Find where the given text appears and provide that cell's center as (X, Y) coordinate. 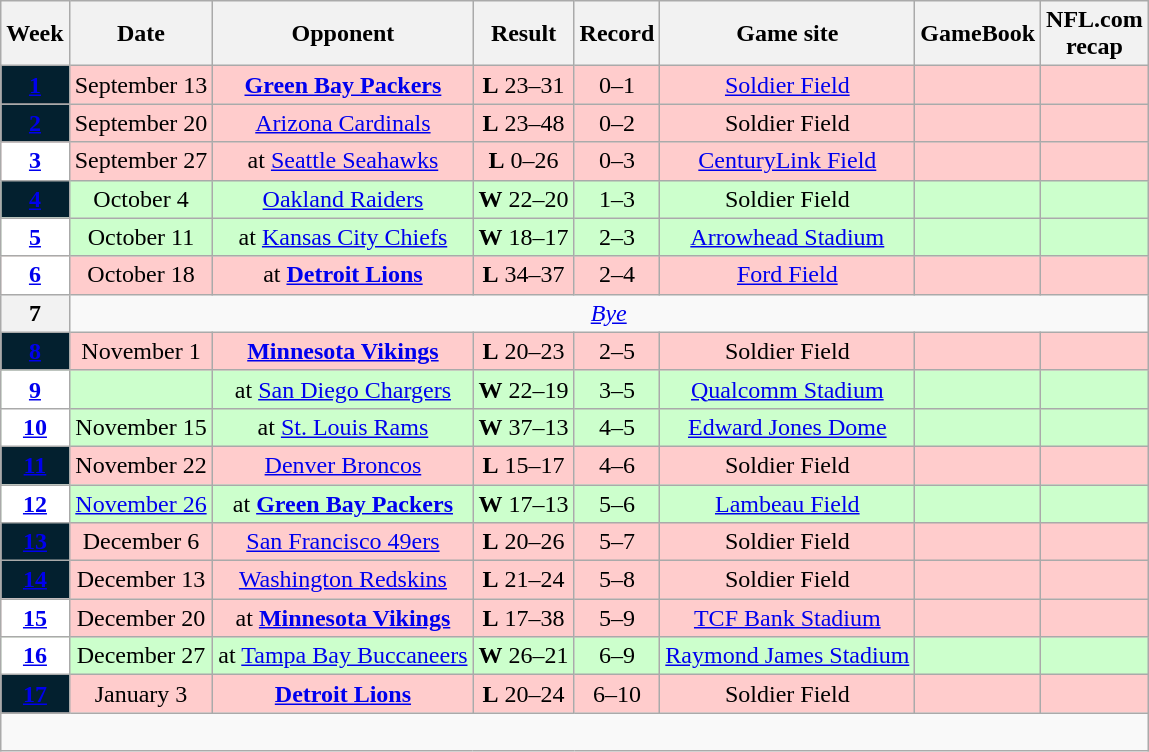
3–5 (617, 389)
4–6 (617, 465)
December 20 (141, 618)
5–7 (617, 542)
November 26 (141, 503)
November 15 (141, 427)
Result (524, 34)
November 1 (141, 351)
San Francisco 49ers (343, 542)
Denver Broncos (343, 465)
L 20–23 (524, 351)
Opponent (343, 34)
Bye (608, 313)
4 (35, 199)
5–8 (617, 580)
Week (35, 34)
L 23–48 (524, 123)
Record (617, 34)
NFL.comrecap (1095, 34)
0–3 (617, 161)
Arizona Cardinals (343, 123)
11 (35, 465)
GameBook (978, 34)
2–5 (617, 351)
December 13 (141, 580)
W 18–17 (524, 237)
2–3 (617, 237)
W 17–13 (524, 503)
Game site (788, 34)
at Detroit Lions (343, 275)
October 4 (141, 199)
Qualcomm Stadium (788, 389)
Raymond James Stadium (788, 656)
5–6 (617, 503)
December 27 (141, 656)
0–1 (617, 85)
9 (35, 389)
W 22–19 (524, 389)
5–9 (617, 618)
14 (35, 580)
1–3 (617, 199)
5 (35, 237)
at San Diego Chargers (343, 389)
Oakland Raiders (343, 199)
Date (141, 34)
September 20 (141, 123)
8 (35, 351)
17 (35, 694)
at Minnesota Vikings (343, 618)
September 27 (141, 161)
at Seattle Seahawks (343, 161)
12 (35, 503)
L 20–24 (524, 694)
L 0–26 (524, 161)
Green Bay Packers (343, 85)
3 (35, 161)
at Tampa Bay Buccaneers (343, 656)
Edward Jones Dome (788, 427)
L 17–38 (524, 618)
2 (35, 123)
Detroit Lions (343, 694)
6–9 (617, 656)
W 22–20 (524, 199)
Washington Redskins (343, 580)
January 3 (141, 694)
0–2 (617, 123)
L 20–26 (524, 542)
1 (35, 85)
October 11 (141, 237)
at St. Louis Rams (343, 427)
13 (35, 542)
CenturyLink Field (788, 161)
at Green Bay Packers (343, 503)
September 13 (141, 85)
TCF Bank Stadium (788, 618)
15 (35, 618)
October 18 (141, 275)
7 (35, 313)
at Kansas City Chiefs (343, 237)
10 (35, 427)
Lambeau Field (788, 503)
Minnesota Vikings (343, 351)
L 21–24 (524, 580)
6 (35, 275)
L 23–31 (524, 85)
Arrowhead Stadium (788, 237)
December 6 (141, 542)
2–4 (617, 275)
6–10 (617, 694)
Ford Field (788, 275)
4–5 (617, 427)
W 37–13 (524, 427)
November 22 (141, 465)
16 (35, 656)
W 26–21 (524, 656)
L 15–17 (524, 465)
L 34–37 (524, 275)
